Find where the given text appears and provide that cell's center as [X, Y] coordinate. 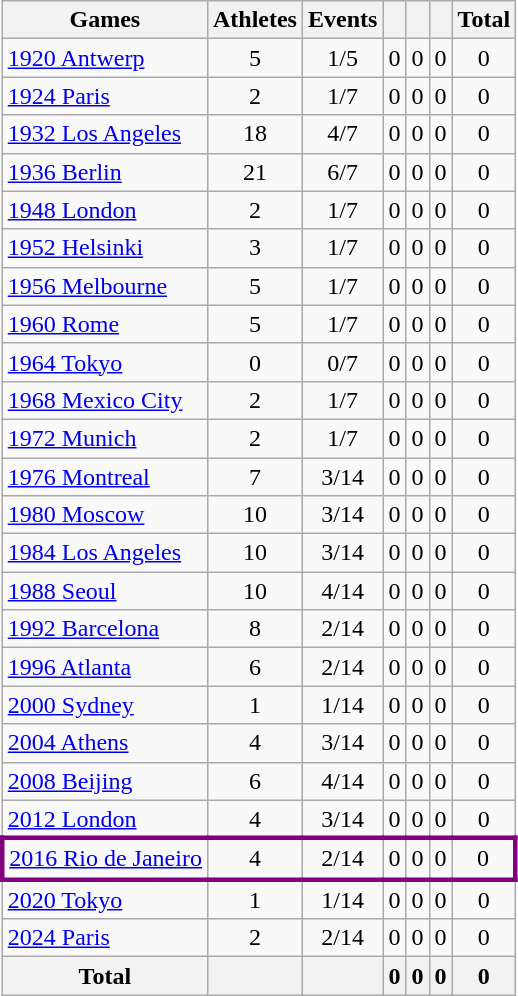
1956 Melbourne [104, 286]
1980 Moscow [104, 515]
2012 London [104, 819]
1992 Barcelona [104, 629]
Athletes [254, 20]
1924 Paris [104, 96]
1920 Antwerp [104, 58]
1964 Tokyo [104, 362]
0/7 [342, 362]
Events [342, 20]
7 [254, 477]
3 [254, 248]
1936 Berlin [104, 172]
1996 Atlanta [104, 667]
1988 Seoul [104, 591]
1932 Los Angeles [104, 134]
2024 Paris [104, 938]
1968 Mexico City [104, 400]
8 [254, 629]
1972 Munich [104, 438]
2008 Beijing [104, 781]
1948 London [104, 210]
1960 Rome [104, 324]
4/7 [342, 134]
2004 Athens [104, 743]
2016 Rio de Janeiro [104, 858]
1952 Helsinki [104, 248]
2020 Tokyo [104, 899]
18 [254, 134]
2000 Sydney [104, 705]
Games [104, 20]
1984 Los Angeles [104, 553]
1976 Montreal [104, 477]
6/7 [342, 172]
1/5 [342, 58]
21 [254, 172]
